Find where the given text appears and provide that cell's center as (x, y) coordinate. 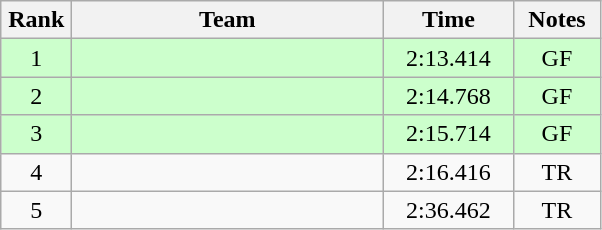
2:36.462 (448, 210)
Time (448, 20)
2 (36, 96)
2:15.714 (448, 134)
4 (36, 172)
1 (36, 58)
Team (228, 20)
Notes (557, 20)
2:16.416 (448, 172)
Rank (36, 20)
2:14.768 (448, 96)
5 (36, 210)
2:13.414 (448, 58)
3 (36, 134)
